Output the (x, y) coordinate of the center of the cell containing the given text.  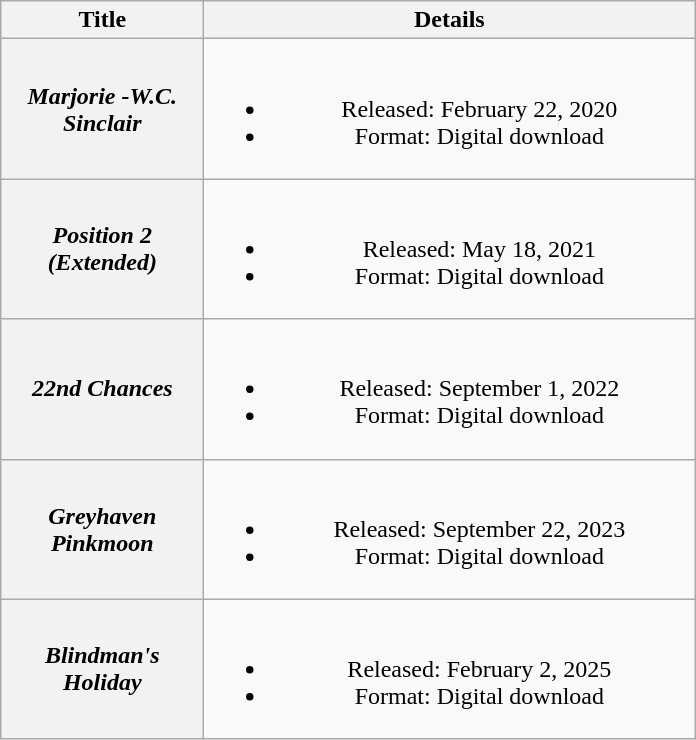
Greyhaven Pinkmoon (102, 529)
Released: February 22, 2020Format: Digital download (450, 109)
Released: September 1, 2022Format: Digital download (450, 389)
22nd Chances (102, 389)
Released: May 18, 2021Format: Digital download (450, 249)
Released: February 2, 2025Format: Digital download (450, 669)
Title (102, 20)
Position 2 (Extended) (102, 249)
Released: September 22, 2023Format: Digital download (450, 529)
Details (450, 20)
Marjorie -W.C. Sinclair (102, 109)
Blindman's Holiday (102, 669)
